Determine the [x, y] coordinate at the center of the cell enclosing the given text.  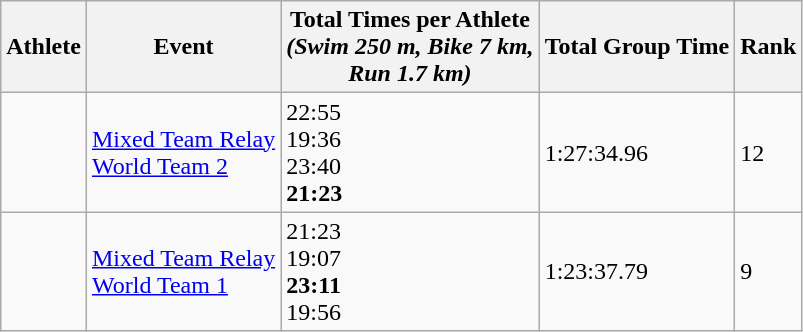
Total Group Time [637, 47]
Athlete [44, 47]
1:27:34.96 [637, 152]
Total Times per Athlete (Swim 250 m, Bike 7 km, Run 1.7 km) [410, 47]
22:5519:3623:4021:23 [410, 152]
21:2319:0723:1119:56 [410, 272]
Rank [768, 47]
Event [183, 47]
Mixed Team Relay World Team 1 [183, 272]
9 [768, 272]
12 [768, 152]
Mixed Team Relay World Team 2 [183, 152]
1:23:37.79 [637, 272]
